Pinpoint the cell where the given text exists, returning its (X, Y) midpoint coordinate. 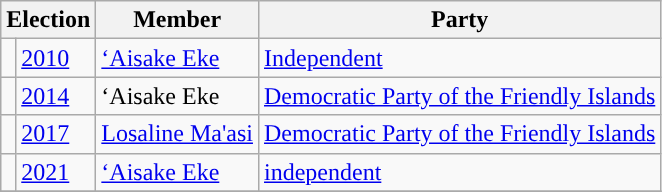
2010 (56, 58)
2014 (56, 96)
Member (178, 20)
independent (459, 172)
Party (459, 20)
Independent (459, 58)
2017 (56, 134)
2021 (56, 172)
Losaline Ma'asi (178, 134)
Election (48, 20)
